Provide the (X, Y) coordinate of the cell's center where the given text is located.  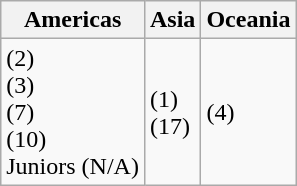
Oceania (248, 20)
Asia (172, 20)
(1) (17) (172, 112)
(4) (248, 112)
Americas (73, 20)
(2) (3) (7) (10) Juniors (N/A) (73, 112)
